Identify which cell holds the provided text, then report its [x, y] central coordinate. 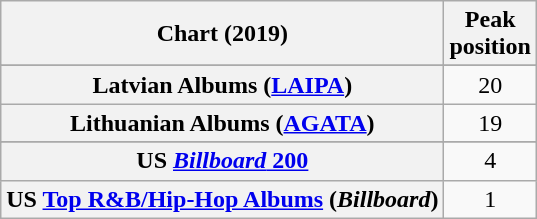
4 [490, 161]
US Billboard 200 [222, 161]
20 [490, 85]
Latvian Albums (LAIPA) [222, 85]
Peak position [490, 34]
19 [490, 123]
US Top R&B/Hip-Hop Albums (Billboard) [222, 199]
Lithuanian Albums (AGATA) [222, 123]
Chart (2019) [222, 34]
1 [490, 199]
